Scan for the cell matching the given text and deliver its (x, y) coordinate at center. 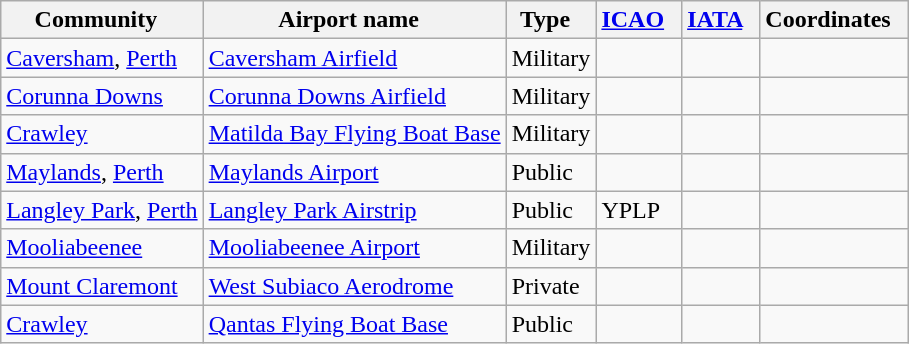
IATA (721, 20)
YPLP (639, 210)
Mount Claremont (102, 286)
Matilda Bay Flying Boat Base (354, 134)
Langley Park, Perth (102, 210)
Corunna Downs (102, 96)
Community (102, 20)
Maylands Airport (354, 172)
Corunna Downs Airfield (354, 96)
Langley Park Airstrip (354, 210)
ICAO (639, 20)
Private (551, 286)
Maylands, Perth (102, 172)
Qantas Flying Boat Base (354, 324)
Caversham, Perth (102, 58)
Caversham Airfield (354, 58)
Airport name (354, 20)
Type (551, 20)
Coordinates (834, 20)
Mooliabeenee (102, 248)
West Subiaco Aerodrome (354, 286)
Mooliabeenee Airport (354, 248)
